Output the (X, Y) coordinate of the center of the cell containing the given text.  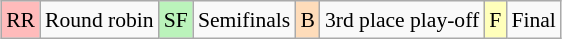
SF (176, 20)
B (308, 20)
F (495, 20)
Semifinals (244, 20)
RR (20, 20)
Final (534, 20)
Round robin (100, 20)
3rd place play-off (402, 20)
